Determine the [X, Y] coordinate at the center of the cell enclosing the given text.  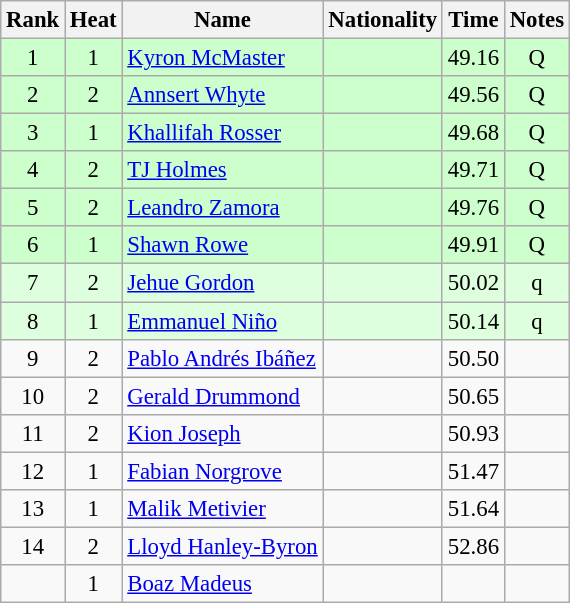
11 [33, 433]
49.71 [473, 170]
49.68 [473, 133]
Time [473, 20]
51.47 [473, 471]
10 [33, 396]
4 [33, 170]
Kion Joseph [222, 433]
Gerald Drummond [222, 396]
Kyron McMaster [222, 58]
49.16 [473, 58]
50.50 [473, 358]
50.65 [473, 396]
3 [33, 133]
50.14 [473, 321]
12 [33, 471]
Lloyd Hanley-Byron [222, 546]
Pablo Andrés Ibáñez [222, 358]
Emmanuel Niño [222, 321]
14 [33, 546]
51.64 [473, 509]
Malik Metivier [222, 509]
Jehue Gordon [222, 283]
50.02 [473, 283]
Leandro Zamora [222, 208]
7 [33, 283]
Annsert Whyte [222, 95]
13 [33, 509]
49.91 [473, 245]
Heat [94, 20]
TJ Holmes [222, 170]
Name [222, 20]
Khallifah Rosser [222, 133]
6 [33, 245]
Boaz Madeus [222, 584]
50.93 [473, 433]
8 [33, 321]
Notes [536, 20]
Nationality [382, 20]
49.76 [473, 208]
52.86 [473, 546]
5 [33, 208]
9 [33, 358]
Rank [33, 20]
Fabian Norgrove [222, 471]
49.56 [473, 95]
Shawn Rowe [222, 245]
